From the cell containing the given text, extract its center point as [X, Y] coordinate. 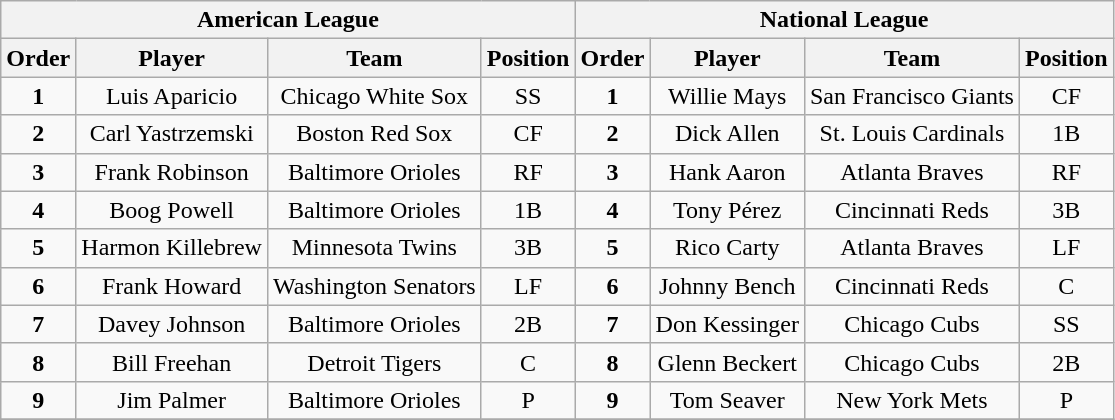
Glenn Beckert [727, 362]
Dick Allen [727, 134]
Davey Johnson [172, 324]
Bill Freehan [172, 362]
Carl Yastrzemski [172, 134]
National League [844, 20]
New York Mets [912, 400]
Tom Seaver [727, 400]
Boog Powell [172, 210]
Detroit Tigers [374, 362]
Washington Senators [374, 286]
St. Louis Cardinals [912, 134]
Frank Howard [172, 286]
Don Kessinger [727, 324]
Jim Palmer [172, 400]
Boston Red Sox [374, 134]
Harmon Killebrew [172, 248]
Frank Robinson [172, 172]
Hank Aaron [727, 172]
Luis Aparicio [172, 96]
San Francisco Giants [912, 96]
Tony Pérez [727, 210]
American League [288, 20]
Rico Carty [727, 248]
Willie Mays [727, 96]
Johnny Bench [727, 286]
Minnesota Twins [374, 248]
Chicago White Sox [374, 96]
